Pinpoint the cell where the given text exists, returning its [X, Y] midpoint coordinate. 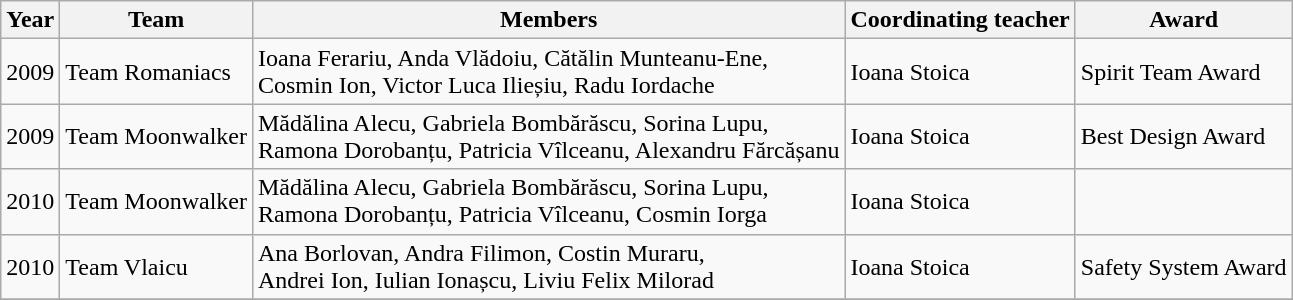
Team Vlaicu [156, 266]
Ioana Ferariu, Anda Vlădoiu, Cătălin Munteanu-Ene,Cosmin Ion, Victor Luca Ilieșiu, Radu Iordache [548, 72]
Spirit Team Award [1184, 72]
Year [30, 20]
Best Design Award [1184, 136]
Members [548, 20]
Ana Borlovan, Andra Filimon, Costin Muraru,Andrei Ion, Iulian Ionașcu, Liviu Felix Milorad [548, 266]
Mădălina Alecu, Gabriela Bombărăscu, Sorina Lupu,Ramona Dorobanțu, Patricia Vîlceanu, Cosmin Iorga [548, 202]
Team [156, 20]
Mădălina Alecu, Gabriela Bombărăscu, Sorina Lupu,Ramona Dorobanțu, Patricia Vîlceanu, Alexandru Fărcășanu [548, 136]
Team Romaniacs [156, 72]
Coordinating teacher [960, 20]
Safety System Award [1184, 266]
Award [1184, 20]
